Scan for the cell matching the given text and deliver its (x, y) coordinate at center. 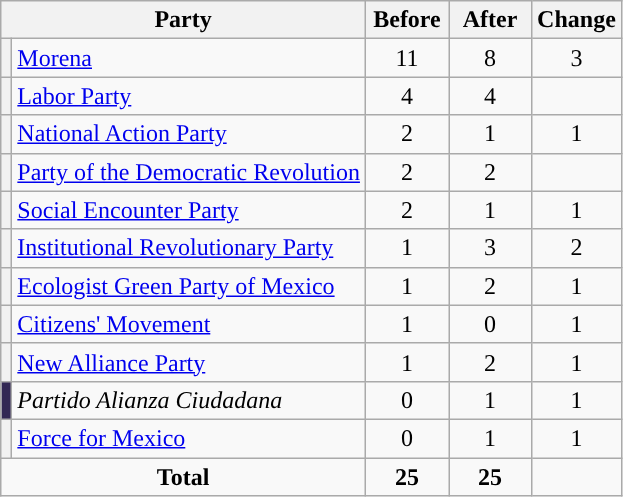
Morena (189, 58)
National Action Party (189, 134)
Social Encounter Party (189, 210)
New Alliance Party (189, 362)
8 (490, 58)
Before (406, 20)
After (490, 20)
Party (184, 20)
Institutional Revolutionary Party (189, 248)
Change (577, 20)
Party of the Democratic Revolution (189, 172)
Labor Party (189, 96)
Force for Mexico (189, 438)
Partido Alianza Ciudadana (189, 400)
11 (406, 58)
Total (184, 477)
Ecologist Green Party of Mexico (189, 286)
Citizens' Movement (189, 324)
